Pinpoint the cell where the given text exists, returning its [x, y] midpoint coordinate. 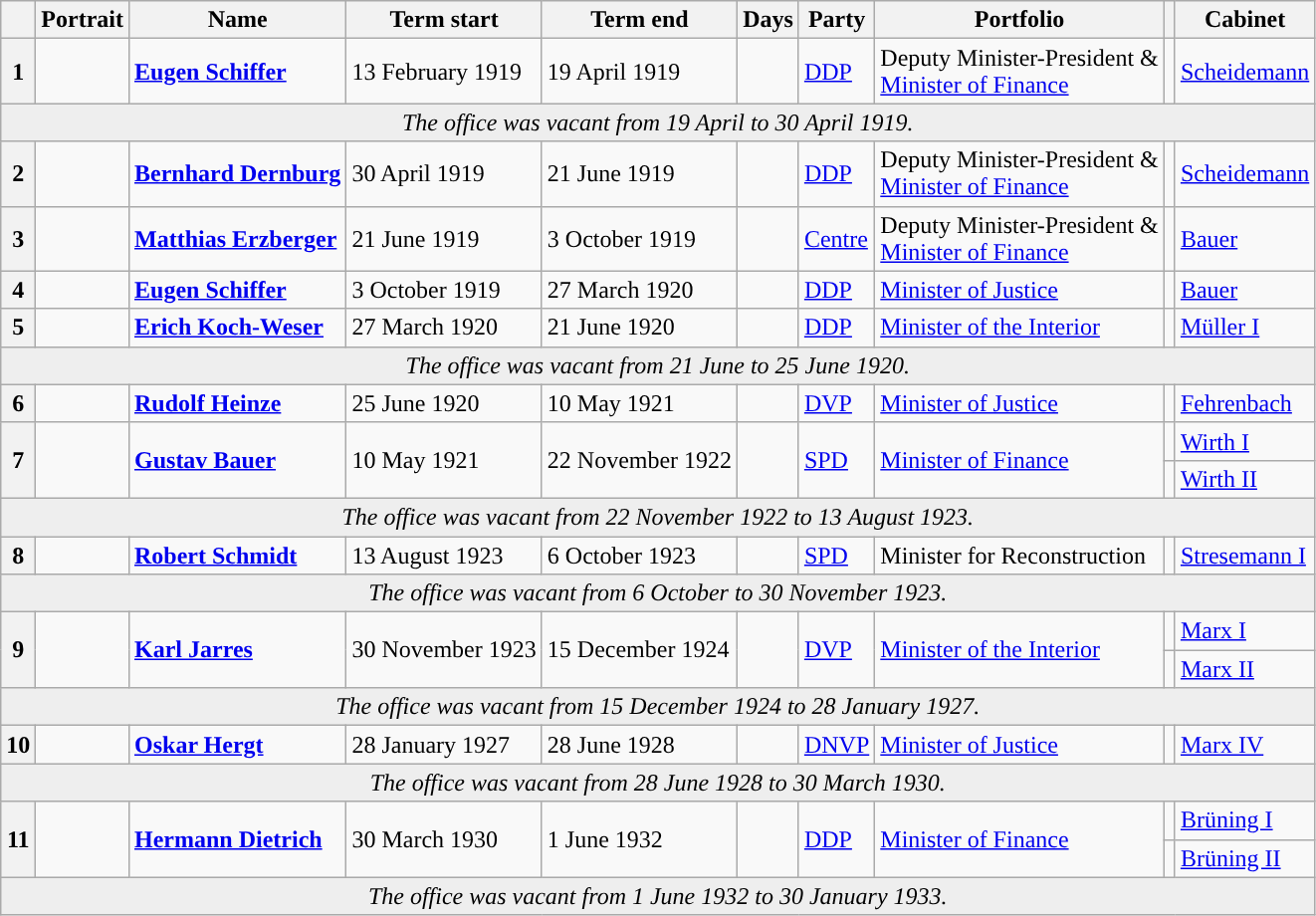
Term end [639, 20]
The office was vacant from 22 November 1922 to 13 August 1923. [658, 517]
1 June 1932 [639, 839]
28 January 1927 [444, 745]
Erich Koch-Weser [237, 328]
6 [18, 403]
The office was vacant from 15 December 1924 to 28 January 1927. [658, 707]
30 November 1923 [444, 650]
2 [18, 173]
Müller I [1244, 328]
Gustav Bauer [237, 460]
Brüning II [1244, 858]
Hermann Dietrich [237, 839]
Karl Jarres [237, 650]
The office was vacant from 6 October to 30 November 1923. [658, 593]
1 [18, 72]
13 February 1919 [444, 72]
30 March 1930 [444, 839]
The office was vacant from 28 June 1928 to 30 March 1930. [658, 783]
19 April 1919 [639, 72]
8 [18, 555]
Stresemann I [1244, 555]
Wirth I [1244, 441]
Matthias Erzberger [237, 239]
Portfolio [1019, 20]
21 June 1920 [639, 328]
Bernhard Dernburg [237, 173]
11 [18, 839]
Portrait [83, 20]
15 December 1924 [639, 650]
9 [18, 650]
30 April 1919 [444, 173]
Minister for Reconstruction [1019, 555]
Term start [444, 20]
22 November 1922 [639, 460]
Cabinet [1244, 20]
The office was vacant from 21 June to 25 June 1920. [658, 365]
Fehrenbach [1244, 403]
10 [18, 745]
4 [18, 290]
Marx II [1244, 669]
25 June 1920 [444, 403]
3 [18, 239]
DNVP [836, 745]
Wirth II [1244, 479]
Marx IV [1244, 745]
5 [18, 328]
Oskar Hergt [237, 745]
28 June 1928 [639, 745]
Rudolf Heinze [237, 403]
Name [237, 20]
7 [18, 460]
Marx I [1244, 631]
Robert Schmidt [237, 555]
Centre [836, 239]
13 August 1923 [444, 555]
Brüning I [1244, 820]
Days [768, 20]
6 October 1923 [639, 555]
Party [836, 20]
The office was vacant from 19 April to 30 April 1919. [658, 122]
The office was vacant from 1 June 1932 to 30 January 1933. [658, 896]
